Output the (X, Y) coordinate of the center of the cell containing the given text.  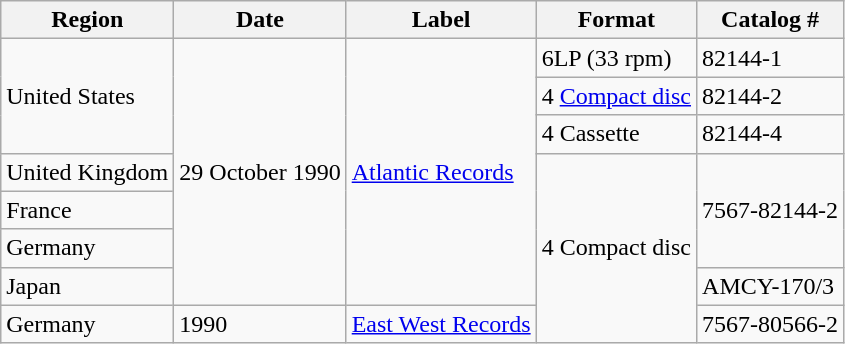
Date (260, 20)
Atlantic Records (441, 172)
AMCY-170/3 (770, 286)
East West Records (441, 324)
7567-80566-2 (770, 324)
6LP (33 rpm) (616, 58)
82144-2 (770, 96)
Japan (88, 286)
United Kingdom (88, 172)
France (88, 210)
Label (441, 20)
7567-82144-2 (770, 210)
29 October 1990 (260, 172)
United States (88, 96)
Region (88, 20)
1990 (260, 324)
4 Cassette (616, 134)
Format (616, 20)
82144-1 (770, 58)
82144-4 (770, 134)
Catalog # (770, 20)
